Output the (x, y) coordinate of the center of the cell containing the given text.  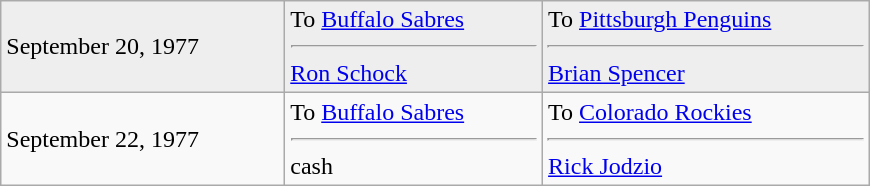
September 22, 1977 (143, 139)
September 20, 1977 (143, 47)
To Buffalo SabresRon Schock (414, 47)
To Colorado RockiesRick Jodzio (706, 139)
To Pittsburgh PenguinsBrian Spencer (706, 47)
To Buffalo Sabrescash (414, 139)
